Find where the given text appears and provide that cell's center as [X, Y] coordinate. 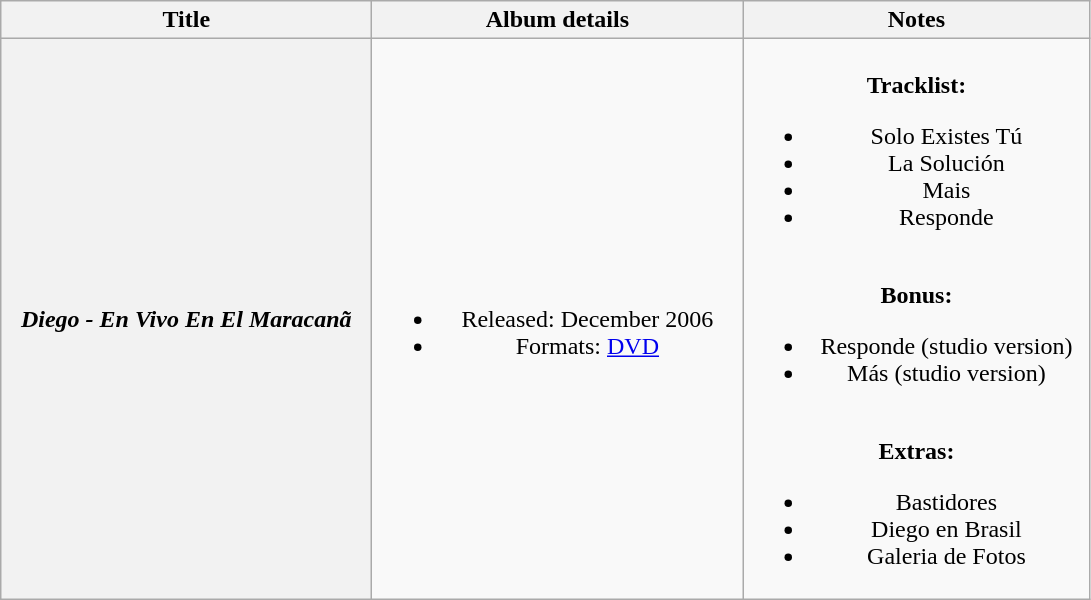
Notes [916, 20]
Tracklist:Solo Existes TúLa SoluciónMaisRespondeBonus:Responde (studio version)Más (studio version)Extras:BastidoresDiego en BrasilGaleria de Fotos [916, 319]
Released: December 2006Formats: DVD [558, 319]
Diego - En Vivo En El Maracanã [186, 319]
Title [186, 20]
Album details [558, 20]
